For the text-containing cell, return its midpoint in (X, Y) coordinate format. 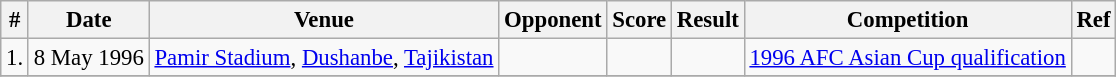
Opponent (553, 20)
Venue (324, 20)
1996 AFC Asian Cup qualification (908, 58)
Competition (908, 20)
Pamir Stadium, Dushanbe, Tajikistan (324, 58)
Result (708, 20)
1. (15, 58)
Date (88, 20)
# (15, 20)
Ref (1094, 20)
Score (640, 20)
8 May 1996 (88, 58)
